Scan for the cell matching the given text and deliver its (x, y) coordinate at center. 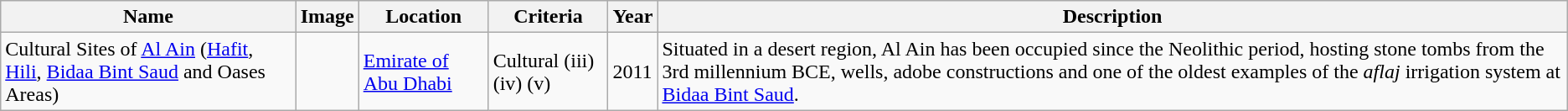
Criteria (548, 17)
Image (327, 17)
Name (148, 17)
Cultural (iii) (iv) (v) (548, 71)
2011 (633, 71)
Location (424, 17)
Emirate of Abu Dhabi (424, 71)
Description (1112, 17)
Year (633, 17)
Cultural Sites of Al Ain (Hafit, Hili, Bidaa Bint Saud and Oases Areas) (148, 71)
